Scan for the cell matching the given text and deliver its [x, y] coordinate at center. 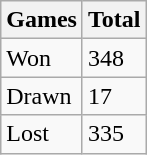
Won [42, 58]
Total [114, 20]
Lost [42, 134]
348 [114, 58]
Drawn [42, 96]
17 [114, 96]
335 [114, 134]
Games [42, 20]
